Return [x, y] of the center of cell containing provided text 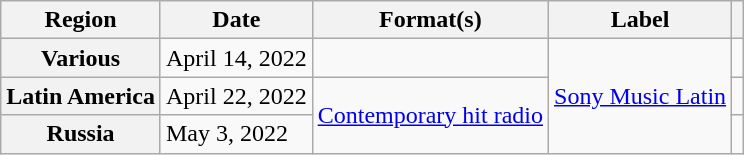
April 14, 2022 [236, 58]
Various [81, 58]
Latin America [81, 96]
Russia [81, 134]
May 3, 2022 [236, 134]
Format(s) [430, 20]
April 22, 2022 [236, 96]
Date [236, 20]
Label [640, 20]
Contemporary hit radio [430, 115]
Region [81, 20]
Sony Music Latin [640, 96]
